For the text-containing cell, return its midpoint in [x, y] coordinate format. 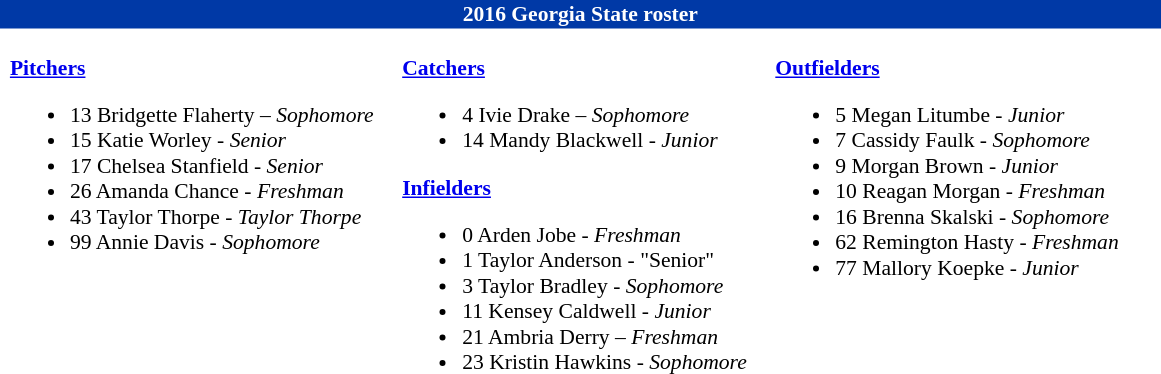
2016 Georgia State roster [580, 14]
